Provide the (X, Y) coordinate of the cell's center where the given text is located.  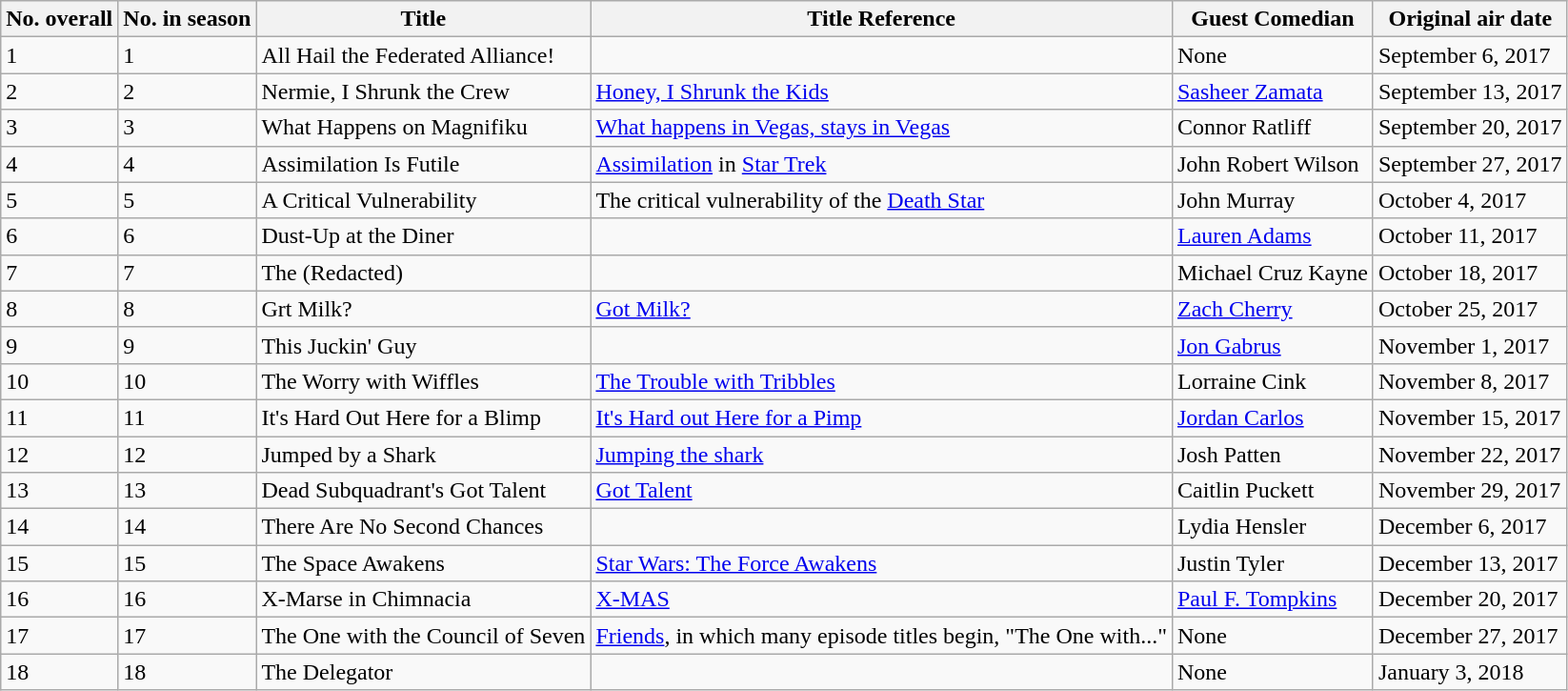
Caitlin Puckett (1273, 491)
October 11, 2017 (1470, 236)
November 29, 2017 (1470, 491)
The (Redacted) (423, 273)
Guest Comedian (1273, 19)
It's Hard out Here for a Pimp (882, 417)
Nermie, I Shrunk the Crew (423, 91)
This Juckin' Guy (423, 345)
Jon Gabrus (1273, 345)
October 18, 2017 (1470, 273)
October 25, 2017 (1470, 309)
Grt Milk? (423, 309)
December 6, 2017 (1470, 527)
Jordan Carlos (1273, 417)
The Worry with Wiffles (423, 381)
What Happens on Magnifiku (423, 128)
No. overall (59, 19)
Got Talent (882, 491)
January 3, 2018 (1470, 672)
Michael Cruz Kayne (1273, 273)
There Are No Second Chances (423, 527)
November 1, 2017 (1470, 345)
Justin Tyler (1273, 563)
October 4, 2017 (1470, 200)
September 20, 2017 (1470, 128)
September 13, 2017 (1470, 91)
All Hail the Federated Alliance! (423, 55)
The One with the Council of Seven (423, 636)
Zach Cherry (1273, 309)
No. in season (187, 19)
Jumped by a Shark (423, 455)
Sasheer Zamata (1273, 91)
Dead Subquadrant's Got Talent (423, 491)
Original air date (1470, 19)
Assimilation in Star Trek (882, 164)
Paul F. Tompkins (1273, 600)
November 8, 2017 (1470, 381)
Got Milk? (882, 309)
Honey, I Shrunk the Kids (882, 91)
November 22, 2017 (1470, 455)
John Murray (1273, 200)
It's Hard Out Here for a Blimp (423, 417)
A Critical Vulnerability (423, 200)
Assimilation Is Futile (423, 164)
The Space Awakens (423, 563)
December 20, 2017 (1470, 600)
December 13, 2017 (1470, 563)
September 6, 2017 (1470, 55)
Jumping the shark (882, 455)
Friends, in which many episode titles begin, "The One with..." (882, 636)
John Robert Wilson (1273, 164)
Lauren Adams (1273, 236)
November 15, 2017 (1470, 417)
Star Wars: The Force Awakens (882, 563)
Connor Ratliff (1273, 128)
September 27, 2017 (1470, 164)
Title Reference (882, 19)
Title (423, 19)
Lydia Hensler (1273, 527)
X-MAS (882, 600)
December 27, 2017 (1470, 636)
The critical vulnerability of the Death Star (882, 200)
X-Marse in Chimnacia (423, 600)
Dust-Up at the Diner (423, 236)
Josh Patten (1273, 455)
The Trouble with Tribbles (882, 381)
The Delegator (423, 672)
Lorraine Cink (1273, 381)
What happens in Vegas, stays in Vegas (882, 128)
